Provide the (x, y) coordinate of the cell's center where the given text is located.  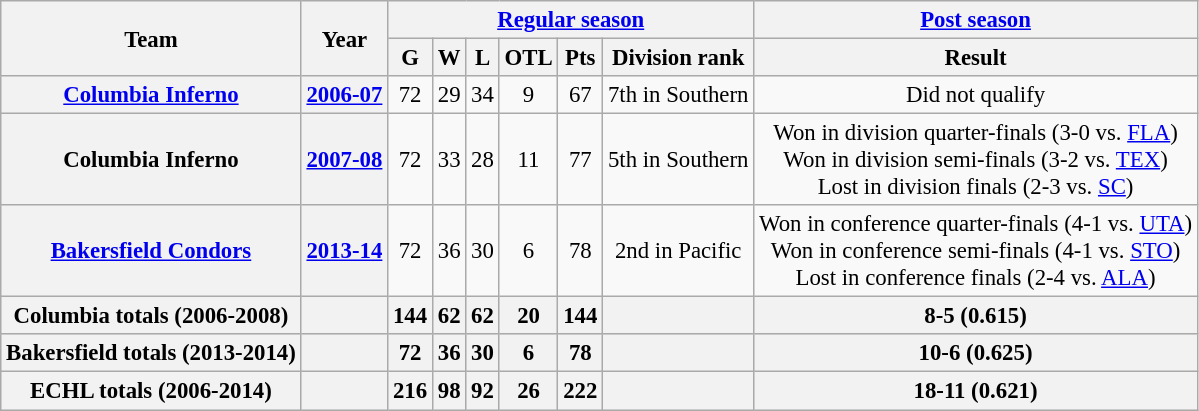
Did not qualify (976, 95)
Regular season (571, 20)
2007-08 (344, 160)
L (482, 58)
10-6 (0.625) (976, 353)
222 (580, 391)
77 (580, 160)
Year (344, 38)
216 (410, 391)
2nd in Pacific (678, 251)
29 (448, 95)
2006-07 (344, 95)
Result (976, 58)
Division rank (678, 58)
9 (528, 95)
8-5 (0.615) (976, 316)
98 (448, 391)
26 (528, 391)
Bakersfield totals (2013-2014) (151, 353)
34 (482, 95)
OTL (528, 58)
2013-14 (344, 251)
Columbia totals (2006-2008) (151, 316)
18-11 (0.621) (976, 391)
5th in Southern (678, 160)
20 (528, 316)
11 (528, 160)
28 (482, 160)
Bakersfield Condors (151, 251)
Post season (976, 20)
Team (151, 38)
Pts (580, 58)
67 (580, 95)
Won in conference quarter-finals (4-1 vs. UTA) Won in conference semi-finals (4-1 vs. STO) Lost in conference finals (2-4 vs. ALA) (976, 251)
G (410, 58)
7th in Southern (678, 95)
92 (482, 391)
Won in division quarter-finals (3-0 vs. FLA) Won in division semi-finals (3-2 vs. TEX) Lost in division finals (2-3 vs. SC) (976, 160)
33 (448, 160)
W (448, 58)
ECHL totals (2006-2014) (151, 391)
